For the text-containing cell, return its midpoint in [x, y] coordinate format. 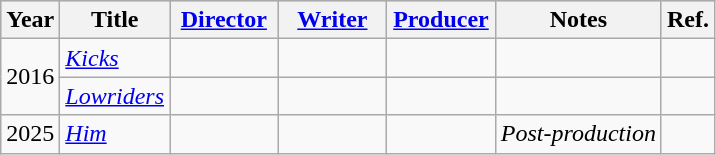
Kicks [115, 58]
Post-production [578, 134]
Lowriders [115, 96]
2025 [30, 134]
2016 [30, 77]
Producer [442, 20]
Title [115, 20]
Him [115, 134]
Ref. [688, 20]
Writer [332, 20]
Director [224, 20]
Year [30, 20]
Notes [578, 20]
